Pinpoint the cell where the given text exists, returning its (x, y) midpoint coordinate. 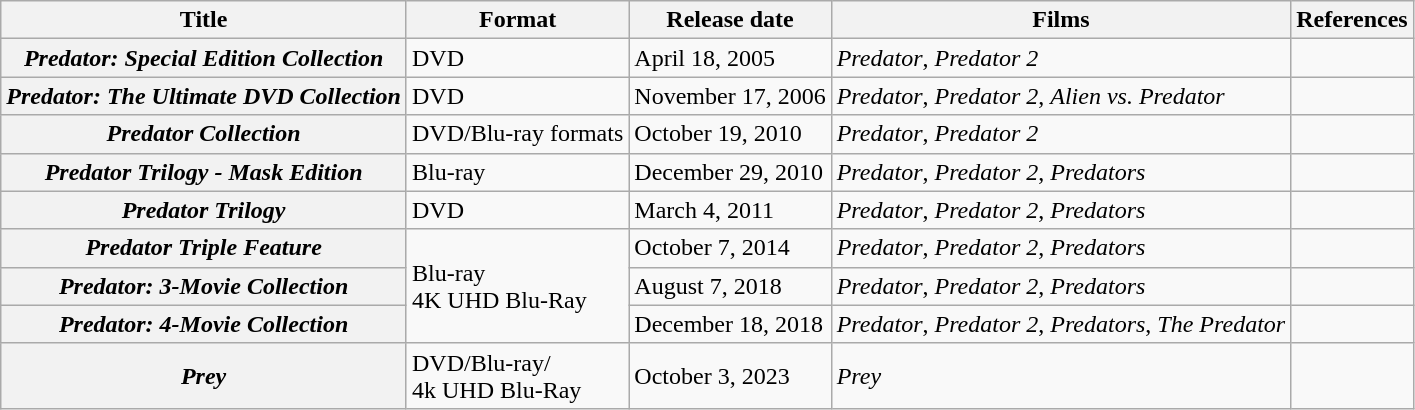
Predator Collection (204, 134)
Predator, Predator 2, Predators, The Predator (1061, 324)
DVD/Blu-ray formats (517, 134)
Title (204, 20)
Format (517, 20)
Release date (730, 20)
DVD/Blu-ray/4k UHD Blu-Ray (517, 376)
Blu-ray4K UHD Blu-Ray (517, 286)
Films (1061, 20)
October 7, 2014 (730, 248)
Predator Triple Feature (204, 248)
Predator: Special Edition Collection (204, 58)
Predator Trilogy (204, 210)
Predator Trilogy - Mask Edition (204, 172)
Predator: 4-Movie Collection (204, 324)
Predator: The Ultimate DVD Collection (204, 96)
April 18, 2005 (730, 58)
Blu-ray (517, 172)
October 3, 2023 (730, 376)
August 7, 2018 (730, 286)
References (1352, 20)
Predator, Predator 2, Alien vs. Predator (1061, 96)
Predator: 3-Movie Collection (204, 286)
March 4, 2011 (730, 210)
December 29, 2010 (730, 172)
December 18, 2018 (730, 324)
October 19, 2010 (730, 134)
November 17, 2006 (730, 96)
